Extract the (x, y) coordinate from the center of the cell holding the provided text.  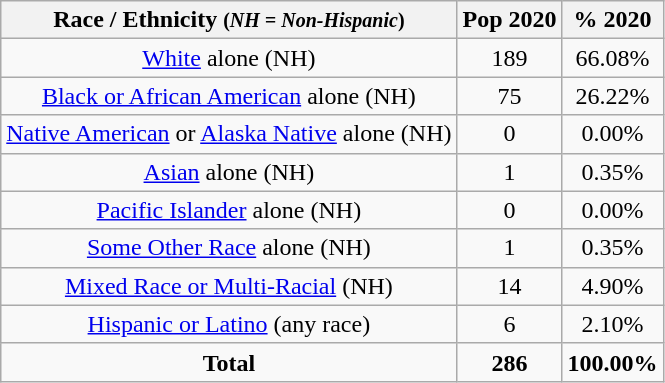
Pacific Islander alone (NH) (229, 210)
4.90% (612, 286)
66.08% (612, 58)
75 (510, 96)
26.22% (612, 96)
14 (510, 286)
Mixed Race or Multi-Racial (NH) (229, 286)
Black or African American alone (NH) (229, 96)
100.00% (612, 362)
Total (229, 362)
% 2020 (612, 20)
Some Other Race alone (NH) (229, 248)
286 (510, 362)
2.10% (612, 324)
White alone (NH) (229, 58)
Native American or Alaska Native alone (NH) (229, 134)
189 (510, 58)
Pop 2020 (510, 20)
Asian alone (NH) (229, 172)
6 (510, 324)
Hispanic or Latino (any race) (229, 324)
Race / Ethnicity (NH = Non-Hispanic) (229, 20)
